From the cell containing the given text, extract its center point as (x, y) coordinate. 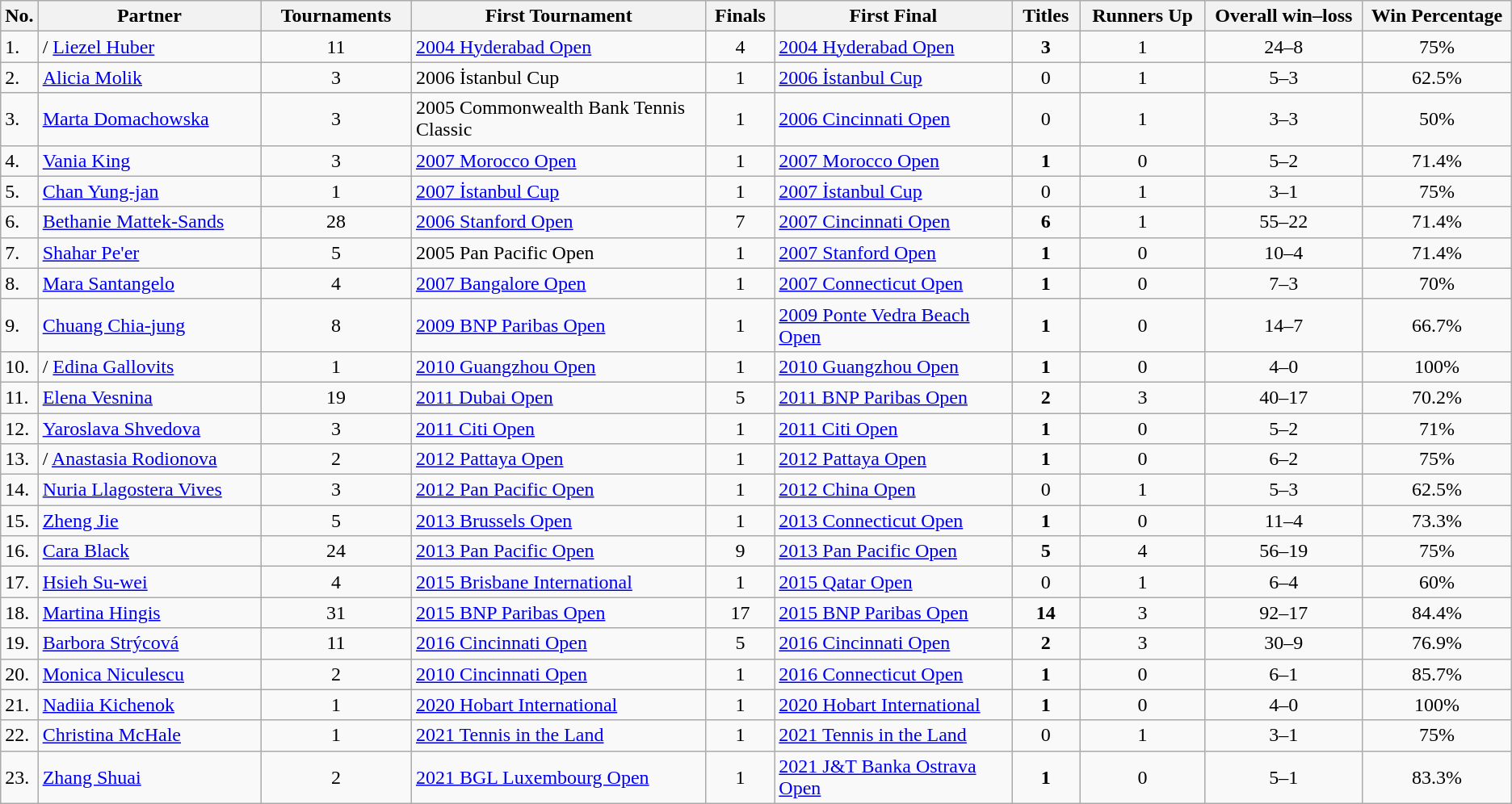
2011 BNP Paribas Open (893, 397)
Yaroslava Shvedova (149, 429)
2010 Cincinnati Open (559, 674)
2016 Connecticut Open (893, 674)
21. (19, 705)
66.7% (1438, 325)
71% (1438, 429)
4. (19, 161)
6–4 (1284, 582)
16. (19, 551)
12. (19, 429)
Runners Up (1142, 16)
9 (740, 551)
Martina Hingis (149, 613)
Overall win–loss (1284, 16)
6. (19, 222)
5. (19, 191)
2. (19, 77)
9. (19, 325)
22. (19, 735)
Christina McHale (149, 735)
6–2 (1284, 459)
7 (740, 222)
5–1 (1284, 777)
Finals (740, 16)
17. (19, 582)
2013 Brussels Open (559, 521)
Bethanie Mattek-Sands (149, 222)
14–7 (1284, 325)
7–3 (1284, 283)
55–22 (1284, 222)
2021 J&T Banka Ostrava Open (893, 777)
Cara Black (149, 551)
Tournaments (336, 16)
2009 Ponte Vedra Beach Open (893, 325)
6–1 (1284, 674)
Marta Domachowska (149, 119)
28 (336, 222)
2005 Pan Pacific Open (559, 253)
3. (19, 119)
3–3 (1284, 119)
2011 Dubai Open (559, 397)
Vania King (149, 161)
No. (19, 16)
19. (19, 643)
92–17 (1284, 613)
60% (1438, 582)
Monica Niculescu (149, 674)
2006 Cincinnati Open (893, 119)
/ Edina Gallovits (149, 366)
8 (336, 325)
19 (336, 397)
20. (19, 674)
11–4 (1284, 521)
14. (19, 490)
2009 BNP Paribas Open (559, 325)
First Final (893, 16)
Nadiia Kichenok (149, 705)
7. (19, 253)
2005 Commonwealth Bank Tennis Classic (559, 119)
2015 Qatar Open (893, 582)
23. (19, 777)
8. (19, 283)
Partner (149, 16)
2012 China Open (893, 490)
Chan Yung-jan (149, 191)
Zheng Jie (149, 521)
Win Percentage (1438, 16)
83.3% (1438, 777)
30–9 (1284, 643)
Hsieh Su-wei (149, 582)
31 (336, 613)
73.3% (1438, 521)
10–4 (1284, 253)
70% (1438, 283)
40–17 (1284, 397)
2007 Stanford Open (893, 253)
Shahar Pe'er (149, 253)
Chuang Chia-jung (149, 325)
11. (19, 397)
2007 Connecticut Open (893, 283)
Titles (1046, 16)
/ Anastasia Rodionova (149, 459)
Alicia Molik (149, 77)
84.4% (1438, 613)
14 (1046, 613)
2021 BGL Luxembourg Open (559, 777)
56–19 (1284, 551)
/ Liezel Huber (149, 47)
Mara Santangelo (149, 283)
13. (19, 459)
6 (1046, 222)
Nuria Llagostera Vives (149, 490)
15. (19, 521)
2007 Cincinnati Open (893, 222)
2007 Bangalore Open (559, 283)
70.2% (1438, 397)
2012 Pan Pacific Open (559, 490)
50% (1438, 119)
2015 Brisbane International (559, 582)
17 (740, 613)
24 (336, 551)
85.7% (1438, 674)
24–8 (1284, 47)
First Tournament (559, 16)
76.9% (1438, 643)
10. (19, 366)
18. (19, 613)
Barbora Strýcová (149, 643)
Zhang Shuai (149, 777)
1. (19, 47)
Elena Vesnina (149, 397)
2006 Stanford Open (559, 222)
2013 Connecticut Open (893, 521)
